Scan for the cell matching the given text and deliver its (X, Y) coordinate at center. 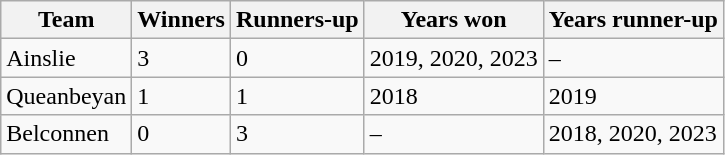
Ainslie (66, 58)
Queanbeyan (66, 96)
Years won (454, 20)
2019, 2020, 2023 (454, 58)
2019 (633, 96)
Team (66, 20)
Belconnen (66, 134)
2018, 2020, 2023 (633, 134)
Years runner-up (633, 20)
Winners (182, 20)
Runners-up (297, 20)
2018 (454, 96)
